Detect which cell encompasses the target text, then output its (x, y) center coordinate. 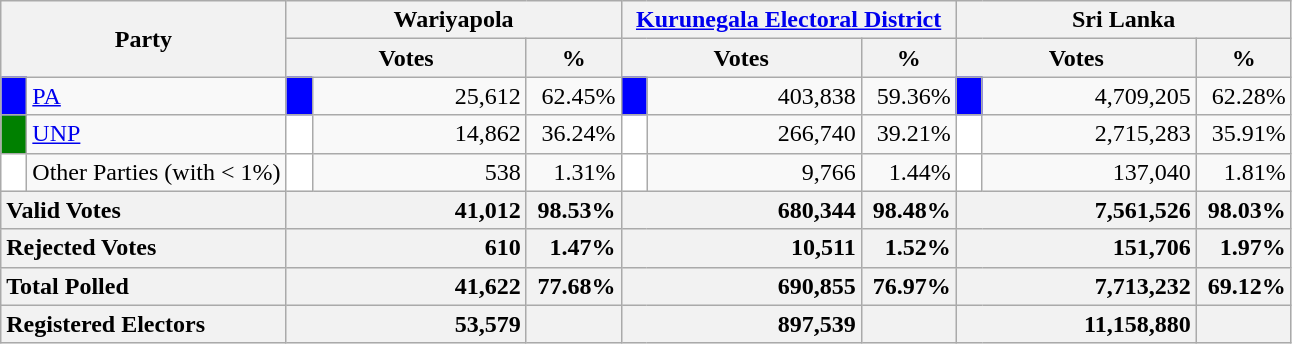
11,158,880 (1076, 324)
Wariyapola (454, 20)
36.24% (574, 134)
62.28% (1244, 96)
Total Polled (144, 286)
UNP (156, 134)
76.97% (908, 286)
41,622 (406, 286)
39.21% (908, 134)
1.81% (1244, 172)
59.36% (908, 96)
1.47% (574, 248)
77.68% (574, 286)
14,862 (419, 134)
Party (144, 39)
Registered Electors (144, 324)
7,713,232 (1076, 286)
1.52% (908, 248)
41,012 (406, 210)
403,838 (754, 96)
1.31% (574, 172)
151,706 (1076, 248)
Sri Lanka (1124, 20)
610 (406, 248)
35.91% (1244, 134)
PA (156, 96)
Kurunegala Electoral District (788, 20)
680,344 (741, 210)
897,539 (741, 324)
1.44% (908, 172)
53,579 (406, 324)
69.12% (1244, 286)
98.03% (1244, 210)
Other Parties (with < 1%) (156, 172)
2,715,283 (1089, 134)
137,040 (1089, 172)
Rejected Votes (144, 248)
98.48% (908, 210)
98.53% (574, 210)
9,766 (754, 172)
7,561,526 (1076, 210)
4,709,205 (1089, 96)
538 (419, 172)
266,740 (754, 134)
62.45% (574, 96)
690,855 (741, 286)
25,612 (419, 96)
Valid Votes (144, 210)
1.97% (1244, 248)
10,511 (741, 248)
